Provide the [x, y] coordinate of the cell's center where the given text is located.  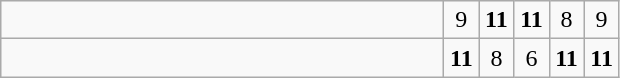
6 [532, 58]
